Find where the given text appears and provide that cell's center as (X, Y) coordinate. 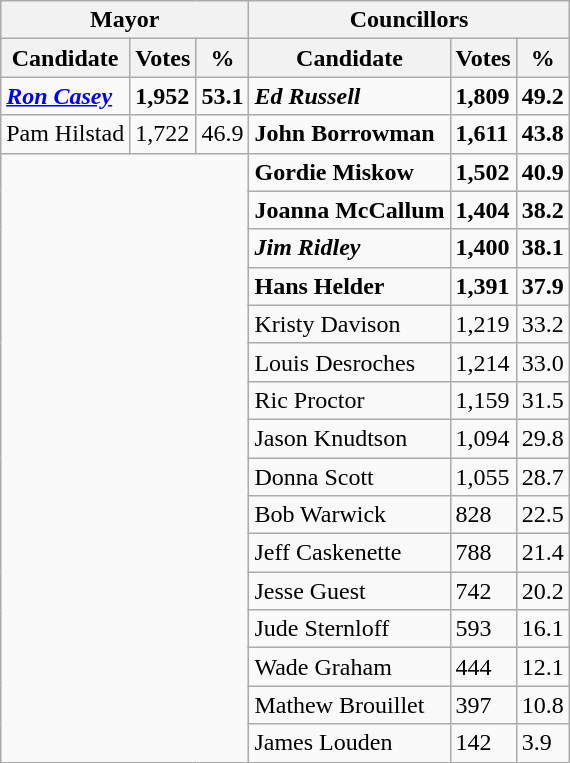
1,055 (483, 477)
1,219 (483, 324)
1,809 (483, 96)
Mathew Brouillet (350, 705)
593 (483, 629)
12.1 (542, 667)
37.9 (542, 286)
1,094 (483, 438)
Hans Helder (350, 286)
16.1 (542, 629)
Ed Russell (350, 96)
Jeff Caskenette (350, 553)
444 (483, 667)
3.9 (542, 743)
1,159 (483, 400)
Councillors (409, 20)
John Borrowman (350, 134)
21.4 (542, 553)
1,611 (483, 134)
Jesse Guest (350, 591)
397 (483, 705)
1,400 (483, 248)
James Louden (350, 743)
Bob Warwick (350, 515)
788 (483, 553)
1,214 (483, 362)
38.2 (542, 210)
1,952 (163, 96)
Louis Desroches (350, 362)
10.8 (542, 705)
Jude Sternloff (350, 629)
31.5 (542, 400)
1,722 (163, 134)
28.7 (542, 477)
742 (483, 591)
Jason Knudtson (350, 438)
Mayor (125, 20)
20.2 (542, 591)
43.8 (542, 134)
22.5 (542, 515)
Donna Scott (350, 477)
142 (483, 743)
33.0 (542, 362)
1,502 (483, 172)
1,391 (483, 286)
1,404 (483, 210)
Joanna McCallum (350, 210)
Wade Graham (350, 667)
49.2 (542, 96)
Jim Ridley (350, 248)
33.2 (542, 324)
40.9 (542, 172)
Kristy Davison (350, 324)
38.1 (542, 248)
Ron Casey (66, 96)
53.1 (222, 96)
828 (483, 515)
29.8 (542, 438)
46.9 (222, 134)
Pam Hilstad (66, 134)
Gordie Miskow (350, 172)
Ric Proctor (350, 400)
